Determine the (X, Y) coordinate at the center of the cell enclosing the given text.  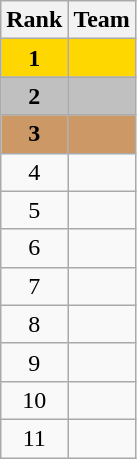
7 (34, 286)
3 (34, 134)
9 (34, 362)
Team (102, 20)
4 (34, 172)
Rank (34, 20)
5 (34, 210)
11 (34, 438)
8 (34, 324)
1 (34, 58)
10 (34, 400)
6 (34, 248)
2 (34, 96)
